Provide the [x, y] coordinate of the cell's center where the given text is located.  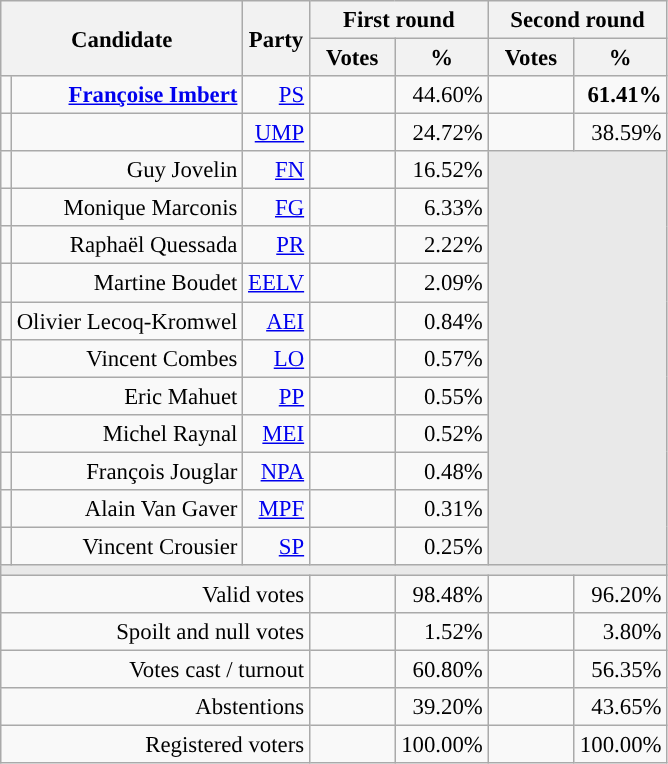
PS [276, 95]
0.25% [442, 546]
0.52% [442, 433]
2.09% [442, 283]
44.60% [442, 95]
Olivier Lecoq-Kromwel [126, 321]
François Jouglar [126, 471]
0.55% [442, 396]
39.20% [442, 707]
SP [276, 546]
43.65% [620, 707]
Françoise Imbert [126, 95]
2.22% [442, 245]
NPA [276, 471]
Alain Van Gaver [126, 509]
24.72% [442, 133]
MPF [276, 509]
1.52% [442, 632]
Guy Jovelin [126, 170]
Abstentions [156, 707]
0.48% [442, 471]
38.59% [620, 133]
98.48% [442, 594]
PR [276, 245]
0.84% [442, 321]
3.80% [620, 632]
60.80% [442, 670]
FG [276, 208]
UMP [276, 133]
Party [276, 38]
0.31% [442, 509]
Vincent Combes [126, 358]
Monique Marconis [126, 208]
61.41% [620, 95]
56.35% [620, 670]
Vincent Crousier [126, 546]
0.57% [442, 358]
LO [276, 358]
Eric Mahuet [126, 396]
EELV [276, 283]
96.20% [620, 594]
Candidate [122, 38]
AEI [276, 321]
MEI [276, 433]
16.52% [442, 170]
Votes cast / turnout [156, 670]
FN [276, 170]
Michel Raynal [126, 433]
Second round [578, 20]
6.33% [442, 208]
Registered voters [156, 745]
PP [276, 396]
Martine Boudet [126, 283]
First round [398, 20]
Spoilt and null votes [156, 632]
Valid votes [156, 594]
Raphaël Quessada [126, 245]
